Search for the cell housing the specified text and yield its [X, Y] center coordinate. 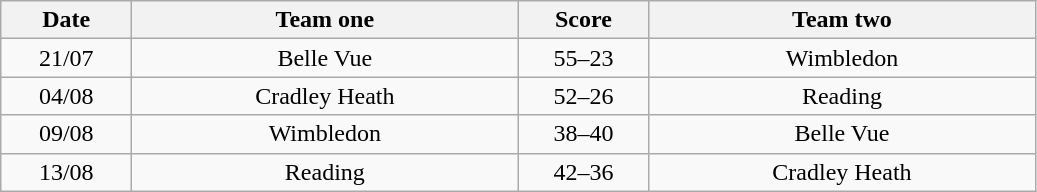
13/08 [66, 172]
Score [584, 20]
42–36 [584, 172]
Team two [842, 20]
04/08 [66, 96]
55–23 [584, 58]
21/07 [66, 58]
52–26 [584, 96]
Team one [325, 20]
Date [66, 20]
38–40 [584, 134]
09/08 [66, 134]
